Output the (x, y) coordinate of the center of the cell containing the given text.  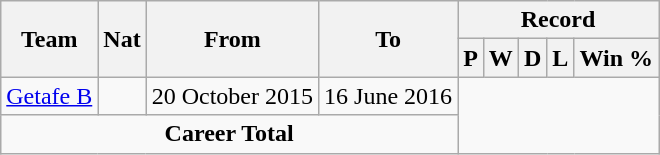
L (560, 58)
Record (558, 20)
Getafe B (50, 96)
Team (50, 39)
16 June 2016 (388, 96)
D (532, 58)
Career Total (230, 134)
To (388, 39)
Nat (122, 39)
20 October 2015 (232, 96)
P (471, 58)
Win % (616, 58)
W (500, 58)
From (232, 39)
